Detect which cell encompasses the target text, then output its [x, y] center coordinate. 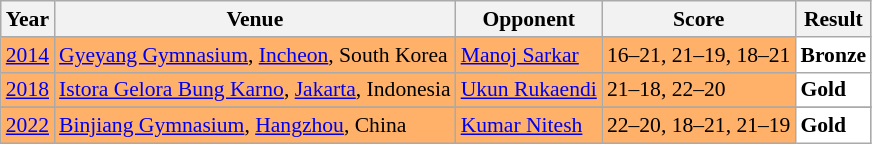
Manoj Sarkar [529, 55]
Kumar Nitesh [529, 126]
2022 [28, 126]
Year [28, 19]
Binjiang Gymnasium, Hangzhou, China [255, 126]
Istora Gelora Bung Karno, Jakarta, Indonesia [255, 90]
Result [833, 19]
21–18, 22–20 [699, 90]
2018 [28, 90]
Opponent [529, 19]
Bronze [833, 55]
16–21, 21–19, 18–21 [699, 55]
Score [699, 19]
Ukun Rukaendi [529, 90]
2014 [28, 55]
Venue [255, 19]
22–20, 18–21, 21–19 [699, 126]
Gyeyang Gymnasium, Incheon, South Korea [255, 55]
